Return the [x, y] coordinate for the center point of the cell that contains the specified text.  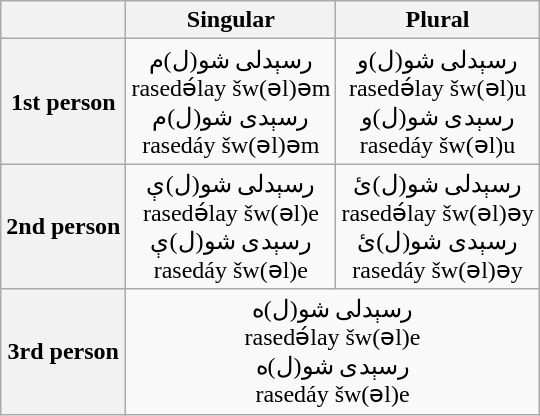
2nd person [64, 226]
1st person [64, 102]
رسېدلی شو(ل)هrasedə́lay šw(əl)eرسېدی شو(ل)هrasedáy šw(əl)e [332, 352]
رسېدلی شو(ل)ئrasedə́lay šw(əl)əyرسېدی شو(ل)ئrasedáy šw(əl)əy [438, 226]
Singular [231, 20]
رسېدلی شو(ل)مrasedə́lay šw(əl)əmرسېدی شو(ل)مrasedáy šw(əl)əm [231, 102]
Plural [438, 20]
رسېدلی شو(ل)ېrasedə́lay šw(əl)eرسېدی شو(ل)ېrasedáy šw(əl)e [231, 226]
3rd person [64, 352]
رسېدلی شو(ل)وrasedə́lay šw(əl)uرسېدی شو(ل)وrasedáy šw(əl)u [438, 102]
